Return [X, Y] of the center of cell containing provided text 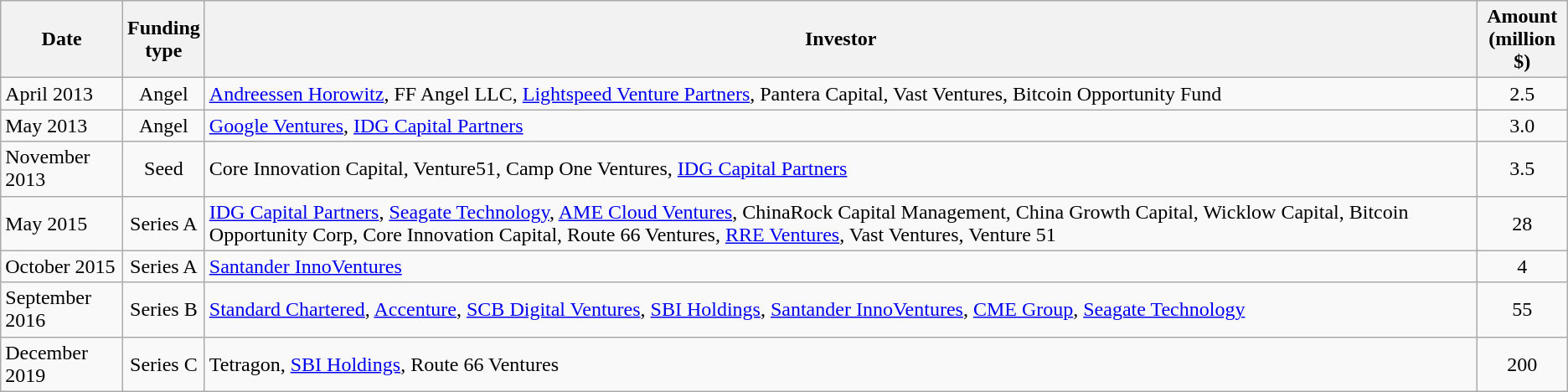
May 2013 [62, 126]
Tetragon, SBI Holdings, Route 66 Ventures [841, 364]
October 2015 [62, 266]
3.5 [1522, 169]
Series B [163, 310]
November 2013 [62, 169]
Series C [163, 364]
December 2019 [62, 364]
Standard Chartered, Accenture, SCB Digital Ventures, SBI Holdings, Santander InnoVentures, CME Group, Seagate Technology [841, 310]
Date [62, 39]
April 2013 [62, 94]
September 2016 [62, 310]
Andreessen Horowitz, FF Angel LLC, Lightspeed Venture Partners, Pantera Capital, Vast Ventures, Bitcoin Opportunity Fund [841, 94]
3.0 [1522, 126]
Amount (million $) [1522, 39]
Investor [841, 39]
Core Innovation Capital, Venture51, Camp One Ventures, IDG Capital Partners [841, 169]
55 [1522, 310]
2.5 [1522, 94]
Santander InnoVentures [841, 266]
4 [1522, 266]
Google Ventures, IDG Capital Partners [841, 126]
28 [1522, 223]
200 [1522, 364]
May 2015 [62, 223]
Seed [163, 169]
Funding type [163, 39]
